Capture the cell that displays the provided text and extract its [X, Y] central coordinate. 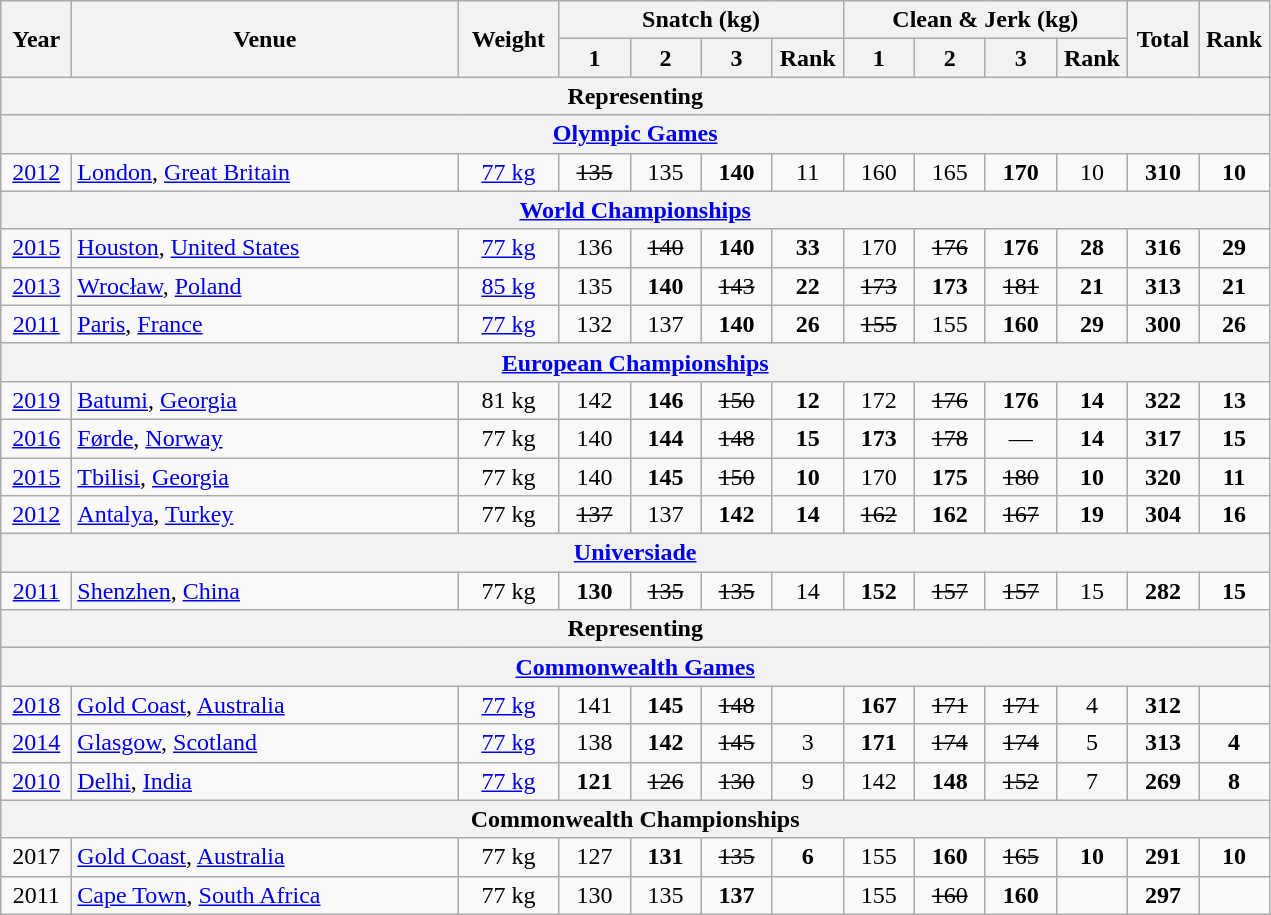
136 [594, 248]
7 [1092, 781]
310 [1162, 172]
146 [666, 400]
127 [594, 857]
Shenzhen, China [265, 591]
Førde, Norway [265, 438]
Antalya, Turkey [265, 515]
Weight [508, 39]
121 [594, 781]
Cape Town, South Africa [265, 895]
81 kg [508, 400]
317 [1162, 438]
322 [1162, 400]
Houston, United States [265, 248]
178 [950, 438]
2016 [36, 438]
13 [1234, 400]
33 [808, 248]
126 [666, 781]
131 [666, 857]
Total [1162, 39]
282 [1162, 591]
28 [1092, 248]
Clean & Jerk (kg) [985, 20]
8 [1234, 781]
2018 [36, 705]
2010 [36, 781]
World Championships [636, 210]
Tbilisi, Georgia [265, 477]
172 [878, 400]
180 [1020, 477]
9 [808, 781]
300 [1162, 324]
2019 [36, 400]
132 [594, 324]
Wrocław, Poland [265, 286]
16 [1234, 515]
19 [1092, 515]
London, Great Britain [265, 172]
Year [36, 39]
Delhi, India [265, 781]
Olympic Games [636, 134]
144 [666, 438]
269 [1162, 781]
6 [808, 857]
Universiade [636, 553]
Commonwealth Championships [636, 819]
Venue [265, 39]
Snatch (kg) [701, 20]
291 [1162, 857]
Commonwealth Games [636, 667]
European Championships [636, 362]
143 [736, 286]
12 [808, 400]
Batumi, Georgia [265, 400]
22 [808, 286]
320 [1162, 477]
— [1020, 438]
141 [594, 705]
138 [594, 743]
175 [950, 477]
304 [1162, 515]
297 [1162, 895]
312 [1162, 705]
5 [1092, 743]
85 kg [508, 286]
Paris, France [265, 324]
2014 [36, 743]
2013 [36, 286]
316 [1162, 248]
2017 [36, 857]
Glasgow, Scotland [265, 743]
181 [1020, 286]
